Scan for the cell matching the given text and deliver its [x, y] coordinate at center. 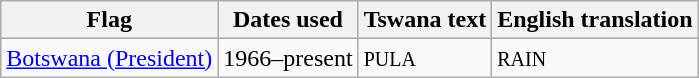
1966–present [288, 58]
Dates used [288, 20]
Flag [110, 20]
RAIN [595, 58]
Botswana (President) [110, 58]
Tswana text [425, 20]
English translation [595, 20]
PULA [425, 58]
